Return [X, Y] of the center of cell containing provided text 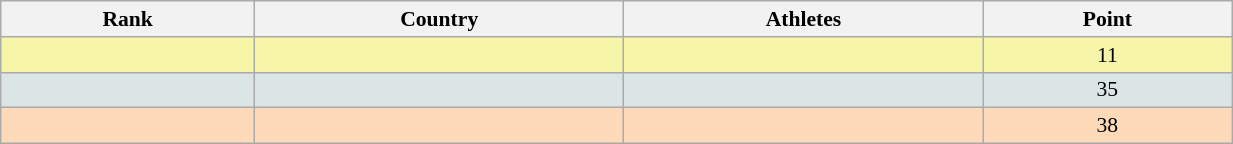
Point [1108, 19]
38 [1108, 126]
11 [1108, 55]
Rank [128, 19]
35 [1108, 90]
Country [440, 19]
Athletes [804, 19]
